Scan for the cell matching the given text and deliver its [X, Y] coordinate at center. 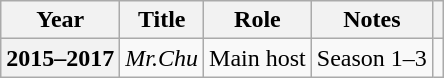
Year [60, 20]
Role [258, 20]
Title [162, 20]
Season 1–3 [372, 58]
Notes [372, 20]
Main host [258, 58]
Mr.Chu [162, 58]
2015–2017 [60, 58]
